Pinpoint the cell where the given text exists, returning its (x, y) midpoint coordinate. 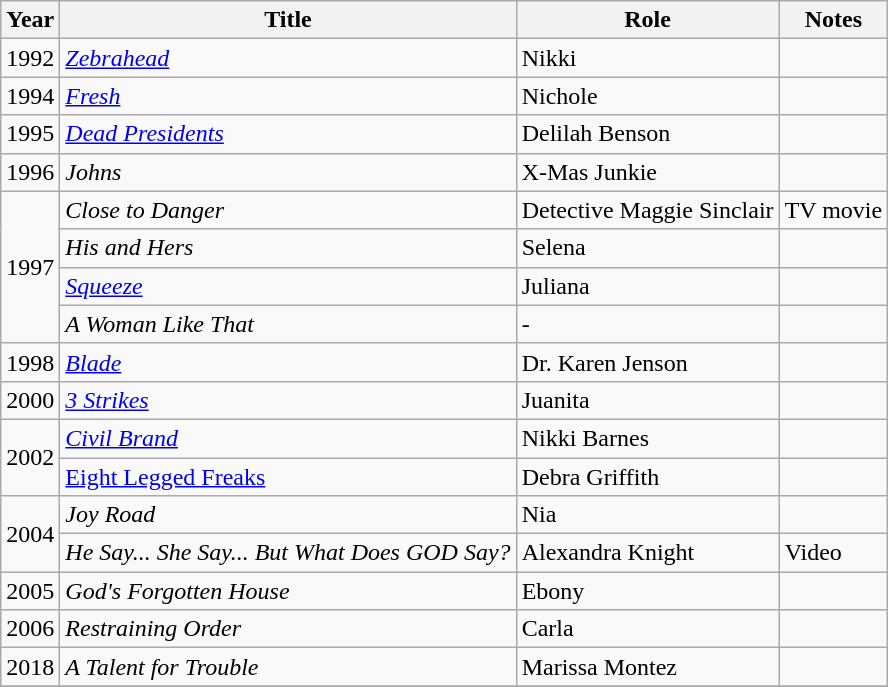
Role (648, 20)
Alexandra Knight (648, 553)
Civil Brand (288, 438)
2000 (30, 400)
He Say... She Say... But What Does GOD Say? (288, 553)
Nia (648, 515)
2018 (30, 667)
His and Hers (288, 248)
X-Mas Junkie (648, 172)
Year (30, 20)
2005 (30, 591)
Marissa Montez (648, 667)
Nichole (648, 96)
1997 (30, 267)
Fresh (288, 96)
3 Strikes (288, 400)
Johns (288, 172)
2002 (30, 457)
Selena (648, 248)
Joy Road (288, 515)
Dr. Karen Jenson (648, 362)
Juanita (648, 400)
Notes (834, 20)
1998 (30, 362)
1994 (30, 96)
2006 (30, 629)
Debra Griffith (648, 477)
Eight Legged Freaks (288, 477)
A Talent for Trouble (288, 667)
Delilah Benson (648, 134)
Nikki (648, 58)
Squeeze (288, 286)
- (648, 324)
TV movie (834, 210)
2004 (30, 534)
Nikki Barnes (648, 438)
Video (834, 553)
Blade (288, 362)
A Woman Like That (288, 324)
Title (288, 20)
God's Forgotten House (288, 591)
Carla (648, 629)
Detective Maggie Sinclair (648, 210)
Close to Danger (288, 210)
1996 (30, 172)
1992 (30, 58)
1995 (30, 134)
Zebrahead (288, 58)
Dead Presidents (288, 134)
Restraining Order (288, 629)
Juliana (648, 286)
Ebony (648, 591)
